Output the (x, y) coordinate of the center of the cell containing the given text.  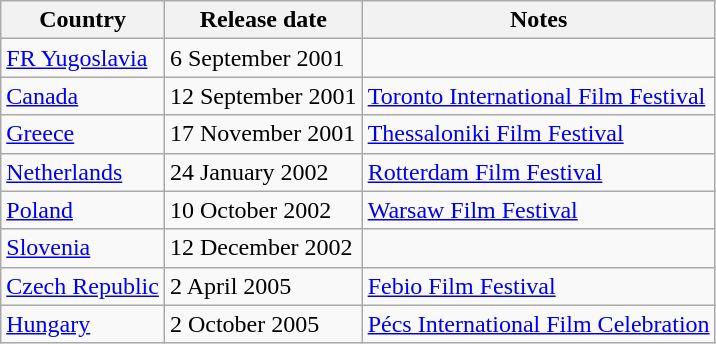
Release date (263, 20)
12 September 2001 (263, 96)
Poland (83, 210)
Rotterdam Film Festival (538, 172)
Greece (83, 134)
12 December 2002 (263, 248)
Febio Film Festival (538, 286)
Country (83, 20)
24 January 2002 (263, 172)
FR Yugoslavia (83, 58)
Slovenia (83, 248)
Toronto International Film Festival (538, 96)
10 October 2002 (263, 210)
Thessaloniki Film Festival (538, 134)
6 September 2001 (263, 58)
2 October 2005 (263, 324)
Pécs International Film Celebration (538, 324)
17 November 2001 (263, 134)
Warsaw Film Festival (538, 210)
Notes (538, 20)
Canada (83, 96)
Netherlands (83, 172)
Hungary (83, 324)
2 April 2005 (263, 286)
Czech Republic (83, 286)
